Return the (X, Y) coordinate for the center point of the cell that contains the specified text.  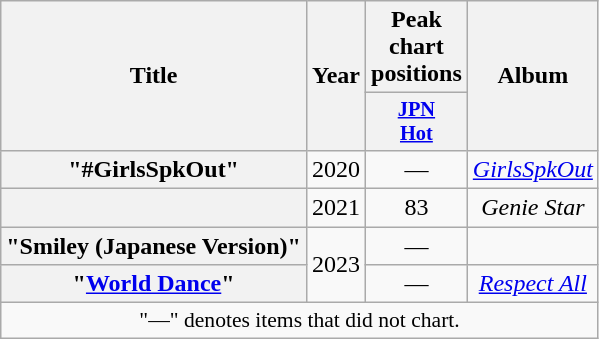
GirlsSpkOut (532, 169)
JPNHot (417, 122)
"World Dance" (154, 284)
Genie Star (532, 208)
2020 (336, 169)
2023 (336, 265)
Peak chart positions (417, 47)
2021 (336, 208)
"—" denotes items that did not chart. (300, 321)
Respect All (532, 284)
Album (532, 76)
"Smiley (Japanese Version)" (154, 246)
Year (336, 76)
83 (417, 208)
Title (154, 76)
"#GirlsSpkOut" (154, 169)
